Provide the (X, Y) coordinate of the cell's center where the given text is located.  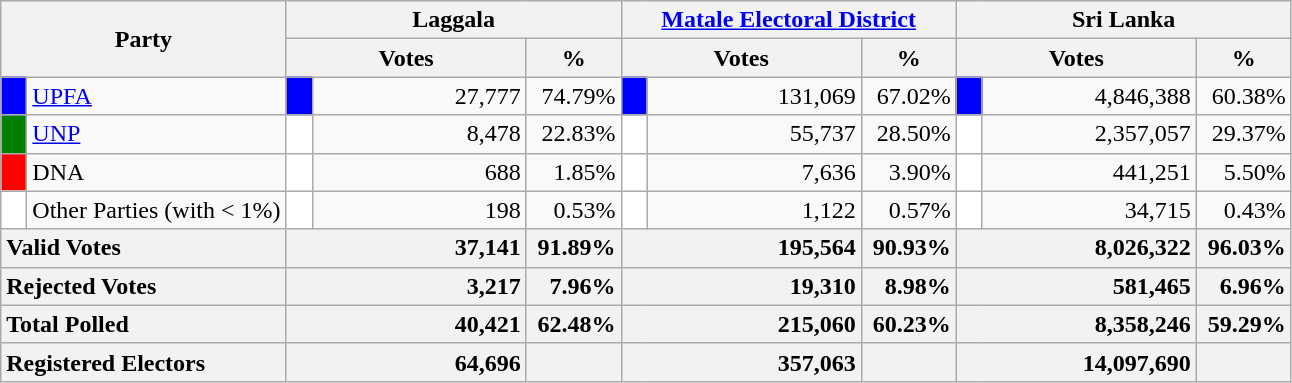
0.57% (908, 210)
2,357,057 (1089, 134)
1,122 (754, 210)
DNA (156, 172)
0.53% (574, 210)
8.98% (908, 286)
29.37% (1244, 134)
8,358,246 (1076, 324)
55,737 (754, 134)
96.03% (1244, 248)
34,715 (1089, 210)
688 (419, 172)
64,696 (406, 362)
0.43% (1244, 210)
40,421 (406, 324)
195,564 (741, 248)
3.90% (908, 172)
Total Polled (144, 324)
198 (419, 210)
UPFA (156, 96)
67.02% (908, 96)
1.85% (574, 172)
7,636 (754, 172)
74.79% (574, 96)
22.83% (574, 134)
215,060 (741, 324)
5.50% (1244, 172)
8,478 (419, 134)
91.89% (574, 248)
Sri Lanka (1124, 20)
441,251 (1089, 172)
59.29% (1244, 324)
581,465 (1076, 286)
Valid Votes (144, 248)
131,069 (754, 96)
6.96% (1244, 286)
Other Parties (with < 1%) (156, 210)
27,777 (419, 96)
28.50% (908, 134)
14,097,690 (1076, 362)
60.23% (908, 324)
Laggala (454, 20)
Party (144, 39)
90.93% (908, 248)
3,217 (406, 286)
62.48% (574, 324)
Matale Electoral District (788, 20)
UNP (156, 134)
7.96% (574, 286)
357,063 (741, 362)
19,310 (741, 286)
Rejected Votes (144, 286)
60.38% (1244, 96)
4,846,388 (1089, 96)
Registered Electors (144, 362)
37,141 (406, 248)
8,026,322 (1076, 248)
